Extract the [x, y] coordinate from the center of the cell holding the provided text.  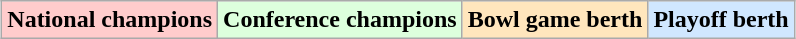
Playoff berth [721, 20]
National champions [110, 20]
Conference champions [340, 20]
Bowl game berth [555, 20]
